Capture the cell that displays the provided text and extract its (X, Y) central coordinate. 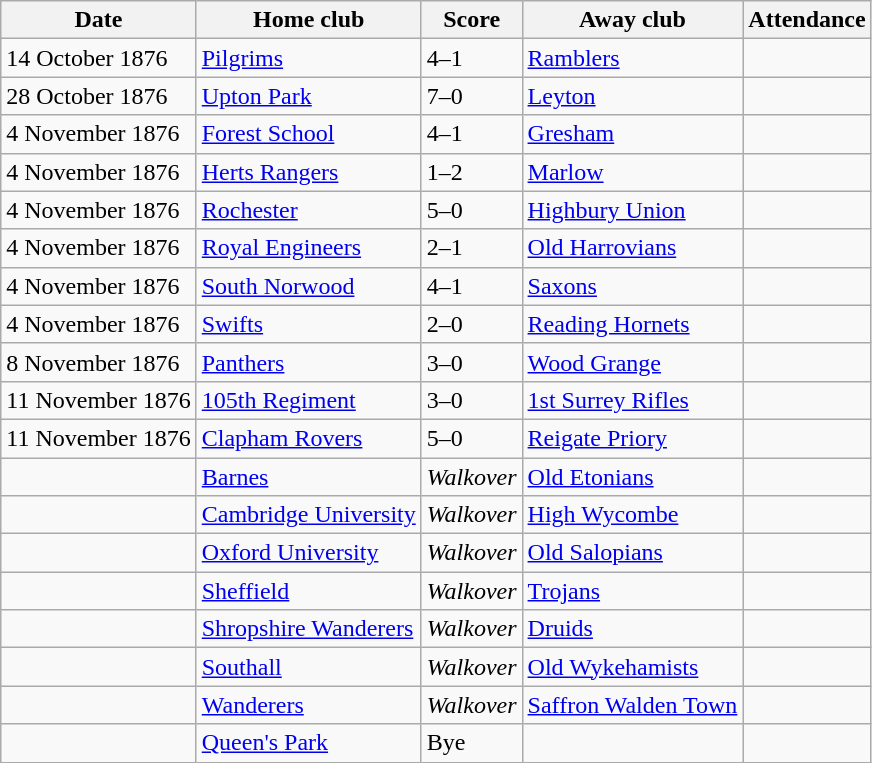
Forest School (308, 134)
Barnes (308, 477)
Southall (308, 667)
14 October 1876 (98, 58)
High Wycombe (632, 515)
Clapham Rovers (308, 438)
Highbury Union (632, 210)
Oxford University (308, 553)
Queen's Park (308, 743)
Herts Rangers (308, 172)
Date (98, 20)
Druids (632, 629)
Trojans (632, 591)
1st Surrey Rifles (632, 400)
Leyton (632, 96)
Ramblers (632, 58)
Pilgrims (308, 58)
8 November 1876 (98, 362)
Sheffield (308, 591)
Wood Grange (632, 362)
Home club (308, 20)
Wanderers (308, 705)
South Norwood (308, 286)
Swifts (308, 324)
Old Wykehamists (632, 667)
1–2 (472, 172)
Marlow (632, 172)
Rochester (308, 210)
Bye (472, 743)
Panthers (308, 362)
Reigate Priory (632, 438)
Upton Park (308, 96)
2–0 (472, 324)
2–1 (472, 248)
Shropshire Wanderers (308, 629)
Saffron Walden Town (632, 705)
Royal Engineers (308, 248)
Gresham (632, 134)
Old Etonians (632, 477)
Reading Hornets (632, 324)
Saxons (632, 286)
Away club (632, 20)
Score (472, 20)
Old Harrovians (632, 248)
Old Salopians (632, 553)
105th Regiment (308, 400)
Cambridge University (308, 515)
28 October 1876 (98, 96)
7–0 (472, 96)
Attendance (807, 20)
